Pinpoint the cell where the given text exists, returning its (X, Y) midpoint coordinate. 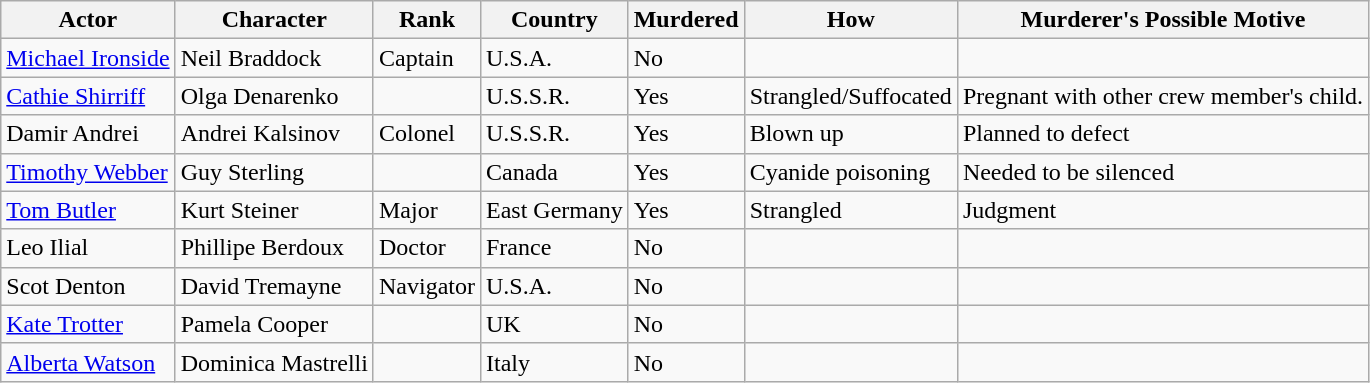
Timothy Webber (88, 172)
Colonel (426, 134)
Olga Denarenko (274, 96)
Murderer's Possible Motive (1162, 20)
Rank (426, 20)
Major (426, 210)
Canada (554, 172)
France (554, 248)
Captain (426, 58)
Murdered (686, 20)
East Germany (554, 210)
Strangled (850, 210)
Strangled/Suffocated (850, 96)
Kurt Steiner (274, 210)
Pamela Cooper (274, 324)
Country (554, 20)
Cyanide poisoning (850, 172)
Blown up (850, 134)
Pregnant with other crew member's child. (1162, 96)
Navigator (426, 286)
UK (554, 324)
Guy Sterling (274, 172)
Michael Ironside (88, 58)
Judgment (1162, 210)
Scot Denton (88, 286)
David Tremayne (274, 286)
Andrei Kalsinov (274, 134)
Character (274, 20)
Actor (88, 20)
How (850, 20)
Leo Ilial (88, 248)
Cathie Shirriff (88, 96)
Neil Braddock (274, 58)
Alberta Watson (88, 362)
Phillipe Berdoux (274, 248)
Damir Andrei (88, 134)
Planned to defect (1162, 134)
Doctor (426, 248)
Needed to be silenced (1162, 172)
Italy (554, 362)
Dominica Mastrelli (274, 362)
Kate Trotter (88, 324)
Tom Butler (88, 210)
